Extract the [X, Y] coordinate from the center of the cell holding the provided text.  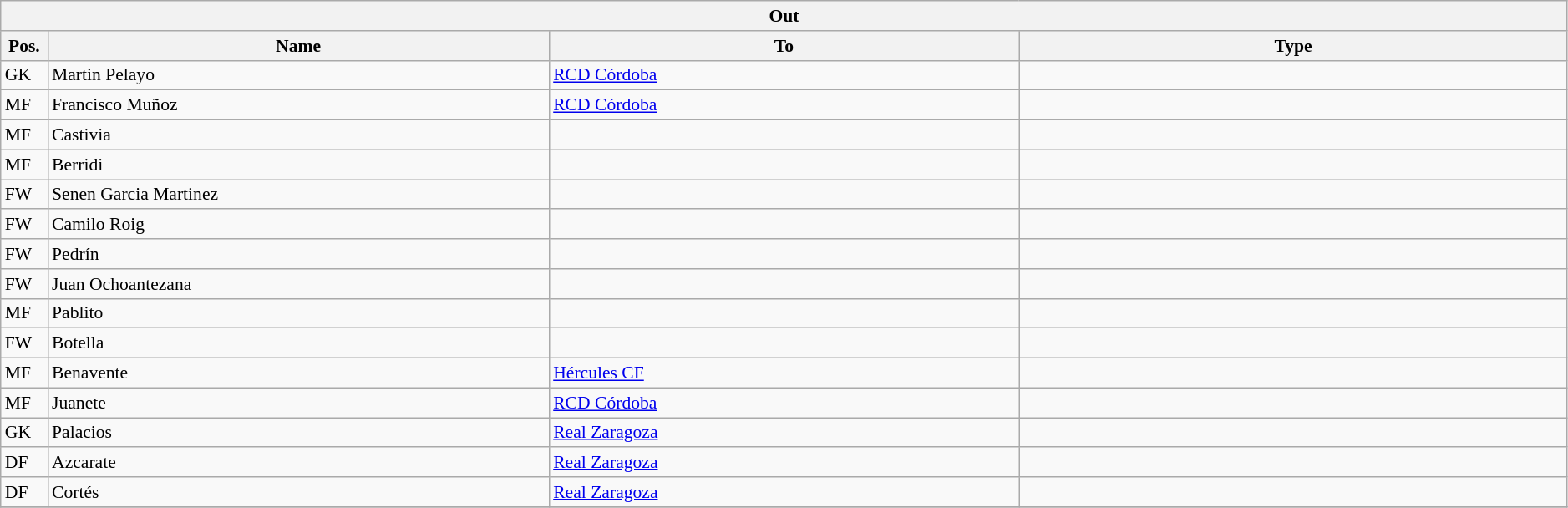
Juan Ochoantezana [298, 284]
Juanete [298, 403]
Palacios [298, 433]
Pablito [298, 313]
Out [784, 16]
Name [298, 46]
Camilo Roig [298, 225]
Castivia [298, 135]
Azcarate [298, 463]
Botella [298, 343]
Senen Garcia Martinez [298, 195]
Type [1293, 46]
Berridi [298, 165]
Pos. [24, 46]
To [784, 46]
Cortés [298, 492]
Hércules CF [784, 373]
Pedrín [298, 254]
Benavente [298, 373]
Martin Pelayo [298, 75]
Francisco Muñoz [298, 105]
